Pinpoint the cell where the given text exists, returning its (X, Y) midpoint coordinate. 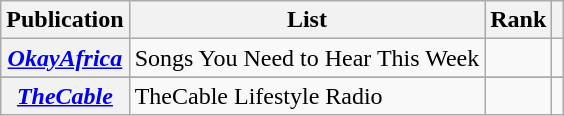
TheCable Lifestyle Radio (307, 96)
OkayAfrica (65, 58)
Publication (65, 20)
Songs You Need to Hear This Week (307, 58)
List (307, 20)
TheCable (65, 96)
Rank (518, 20)
